Search for the cell housing the specified text and yield its (x, y) center coordinate. 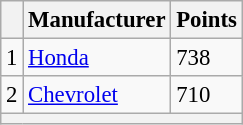
Honda (97, 58)
Manufacturer (97, 20)
1 (12, 58)
2 (12, 95)
Points (206, 20)
738 (206, 58)
710 (206, 95)
Chevrolet (97, 95)
